Scan for the cell matching the given text and deliver its (X, Y) coordinate at center. 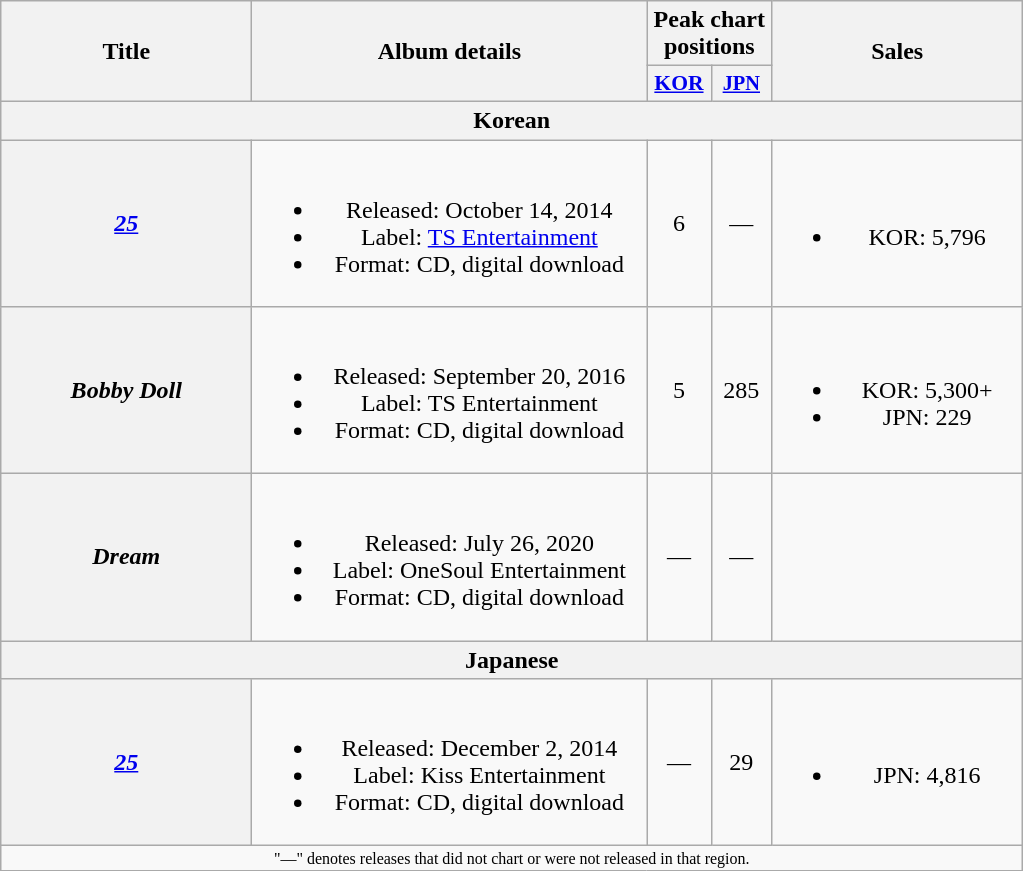
Japanese (512, 660)
KOR: 5,796 (898, 224)
Released: October 14, 2014Label: TS EntertainmentFormat: CD, digital download (450, 224)
JPN (742, 84)
JPN: 4,816 (898, 762)
Dream (126, 558)
6 (679, 224)
"—" denotes releases that did not chart or were not released in that region. (512, 858)
Album details (450, 52)
Title (126, 52)
Bobby Doll (126, 390)
5 (679, 390)
KOR: 5,300+JPN: 229 (898, 390)
Korean (512, 120)
Released: July 26, 2020Label: OneSoul EntertainmentFormat: CD, digital download (450, 558)
Released: December 2, 2014Label: Kiss EntertainmentFormat: CD, digital download (450, 762)
Peak chart positions (710, 34)
Released: September 20, 2016Label: TS EntertainmentFormat: CD, digital download (450, 390)
285 (742, 390)
29 (742, 762)
KOR (679, 84)
Sales (898, 52)
